From the cell containing the given text, extract its center point as (x, y) coordinate. 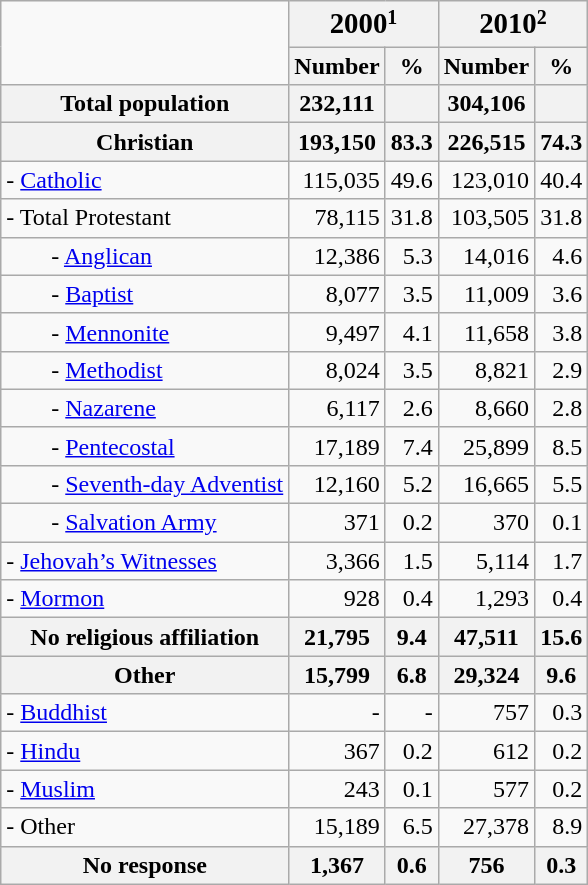
No religious affiliation (145, 637)
40.4 (562, 180)
47,511 (486, 637)
Christian (145, 142)
- Anglican (145, 256)
928 (337, 599)
11,658 (486, 332)
- Baptist (145, 294)
- Hindu (145, 751)
5,114 (486, 561)
9,497 (337, 332)
17,189 (337, 446)
- Mormon (145, 599)
78,115 (337, 218)
8.5 (562, 446)
16,665 (486, 484)
- Other (145, 827)
6.8 (412, 675)
- Nazarene (145, 408)
27,378 (486, 827)
- Methodist (145, 370)
4.1 (412, 332)
7.4 (412, 446)
25,899 (486, 446)
243 (337, 789)
1,367 (337, 865)
- Pentecostal (145, 446)
103,505 (486, 218)
5.2 (412, 484)
1,293 (486, 599)
15,799 (337, 675)
232,111 (337, 104)
370 (486, 523)
- Jehovah’s Witnesses (145, 561)
3,366 (337, 561)
5.5 (562, 484)
3.6 (562, 294)
123,010 (486, 180)
- Salvation Army (145, 523)
367 (337, 751)
- Muslim (145, 789)
8,024 (337, 370)
29,324 (486, 675)
3.8 (562, 332)
- Seventh-day Adventist (145, 484)
- Mennonite (145, 332)
1.5 (412, 561)
2.8 (562, 408)
0.6 (412, 865)
9.6 (562, 675)
83.3 (412, 142)
757 (486, 713)
8,077 (337, 294)
No response (145, 865)
15.6 (562, 637)
Other (145, 675)
20001 (364, 24)
14,016 (486, 256)
- Buddhist (145, 713)
- Catholic (145, 180)
1.7 (562, 561)
612 (486, 751)
371 (337, 523)
115,035 (337, 180)
2.9 (562, 370)
8,821 (486, 370)
5.3 (412, 256)
12,386 (337, 256)
20102 (512, 24)
15,189 (337, 827)
8.9 (562, 827)
304,106 (486, 104)
11,009 (486, 294)
226,515 (486, 142)
193,150 (337, 142)
577 (486, 789)
21,795 (337, 637)
2.6 (412, 408)
6.5 (412, 827)
- Total Protestant (145, 218)
6,117 (337, 408)
49.6 (412, 180)
12,160 (337, 484)
9.4 (412, 637)
756 (486, 865)
Total population (145, 104)
8,660 (486, 408)
74.3 (562, 142)
4.6 (562, 256)
